Provide the (X, Y) coordinate of the cell's center where the given text is located.  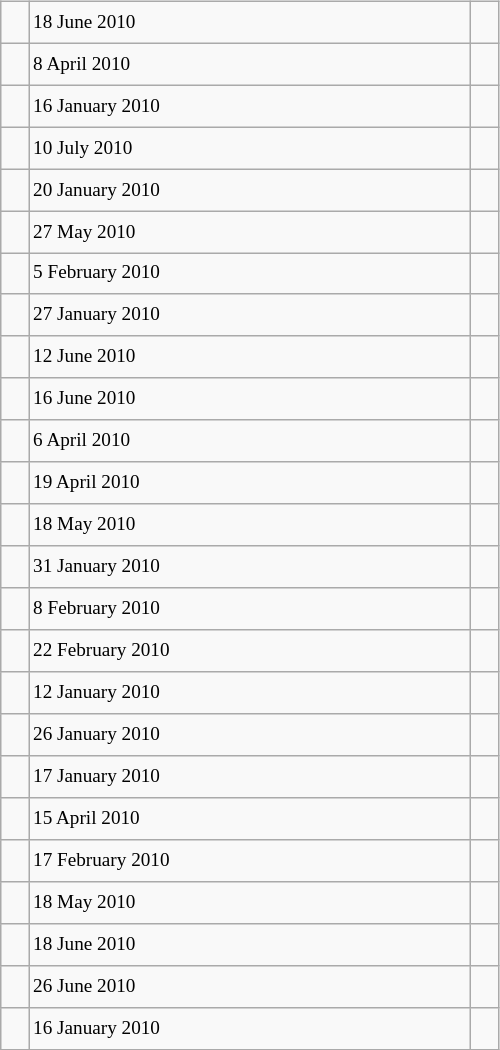
8 February 2010 (249, 609)
27 January 2010 (249, 315)
17 January 2010 (249, 777)
12 January 2010 (249, 693)
22 February 2010 (249, 651)
6 April 2010 (249, 441)
10 July 2010 (249, 148)
12 June 2010 (249, 357)
26 January 2010 (249, 735)
20 January 2010 (249, 190)
27 May 2010 (249, 232)
17 February 2010 (249, 861)
31 January 2010 (249, 567)
8 April 2010 (249, 64)
26 June 2010 (249, 986)
19 April 2010 (249, 483)
5 February 2010 (249, 274)
15 April 2010 (249, 819)
16 June 2010 (249, 399)
